Search for the cell housing the specified text and yield its (X, Y) center coordinate. 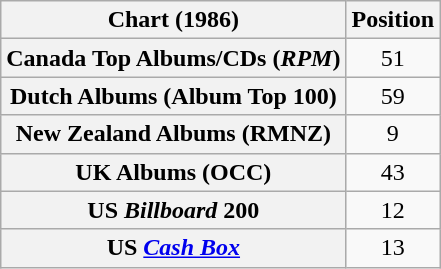
12 (393, 210)
UK Albums (OCC) (174, 172)
13 (393, 248)
Chart (1986) (174, 20)
43 (393, 172)
9 (393, 134)
US Billboard 200 (174, 210)
New Zealand Albums (RMNZ) (174, 134)
Position (393, 20)
59 (393, 96)
US Cash Box (174, 248)
51 (393, 58)
Dutch Albums (Album Top 100) (174, 96)
Canada Top Albums/CDs (RPM) (174, 58)
